Extract the (x, y) coordinate from the center of the cell holding the provided text.  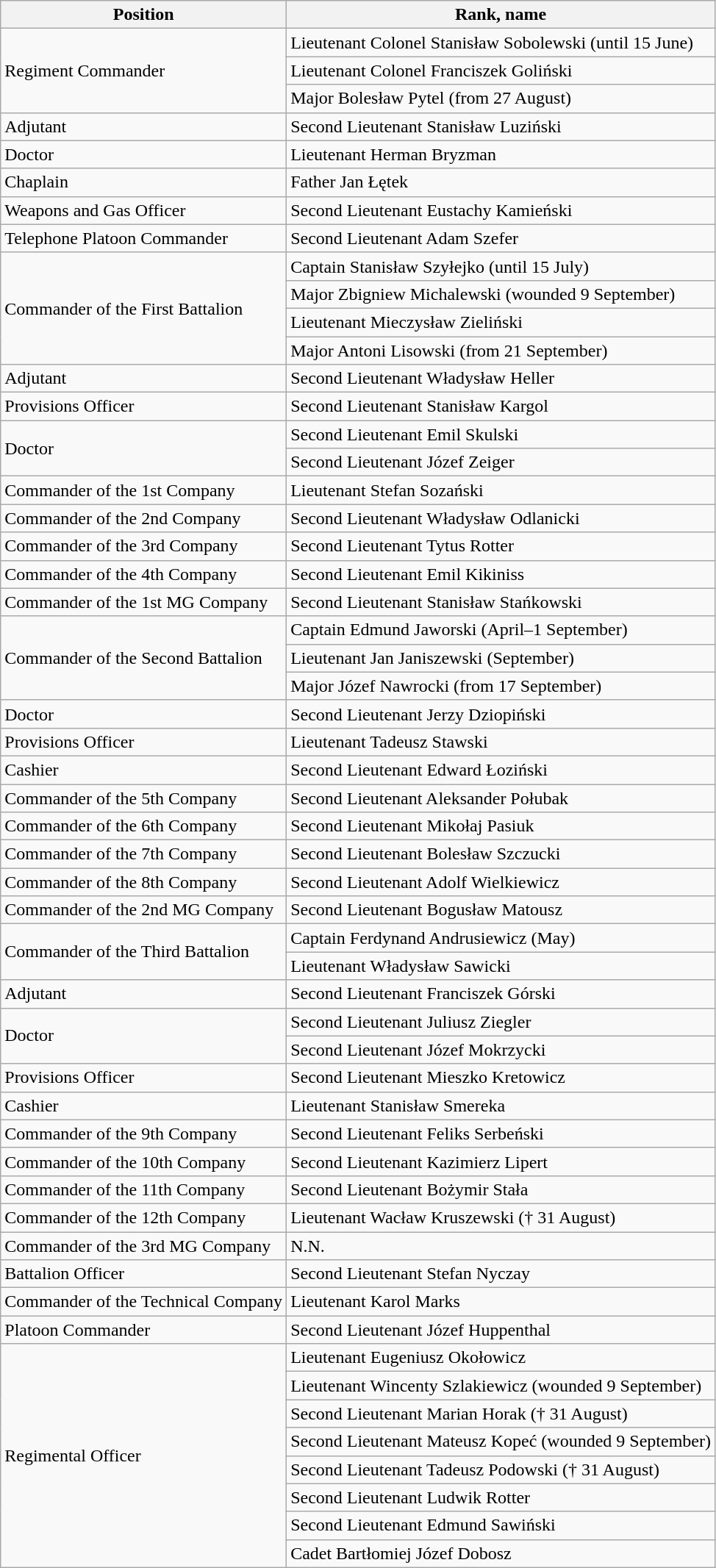
Major Bolesław Pytel (from 27 August) (501, 99)
Lieutenant Stanisław Smereka (501, 1106)
Lieutenant Wincenty Szlakiewicz (wounded 9 September) (501, 1386)
Second Lieutenant Kazimierz Lipert (501, 1161)
Second Lieutenant Aleksander Połubak (501, 798)
Second Lieutenant Stanisław Luziński (501, 126)
Lieutenant Jan Janiszewski (September) (501, 658)
Second Lieutenant Franciszek Górski (501, 994)
Lieutenant Stefan Sozański (501, 490)
Weapons and Gas Officer (144, 210)
Second Lieutenant Emil Kikiniss (501, 574)
Father Jan Łętek (501, 182)
Commander of the 2nd Company (144, 518)
Second Lieutenant Władysław Odlanicki (501, 518)
Commander of the 3rd MG Company (144, 1246)
Second Lieutenant Mateusz Kopeć (wounded 9 September) (501, 1442)
Commander of the 6th Company (144, 826)
Second Lieutenant Tytus Rotter (501, 546)
Commander of the 5th Company (144, 798)
Second Lieutenant Stanisław Stańkowski (501, 602)
Second Lieutenant Juliusz Ziegler (501, 1022)
Telephone Platoon Commander (144, 238)
Second Lieutenant Stefan Nyczay (501, 1274)
Second Lieutenant Marian Horak († 31 August) (501, 1414)
Lieutenant Herman Bryzman (501, 154)
Captain Ferdynand Andrusiewicz (May) (501, 938)
Second Lieutenant Edward Łoziński (501, 770)
Commander of the 12th Company (144, 1217)
Commander of the Second Battalion (144, 658)
Commander of the 1st Company (144, 490)
Second Lieutenant Józef Mokrzycki (501, 1050)
Lieutenant Colonel Franciszek Goliński (501, 71)
Major Józef Nawrocki (from 17 September) (501, 686)
Second Lieutenant Józef Huppenthal (501, 1330)
Commander of the Technical Company (144, 1302)
Second Lieutenant Ludwik Rotter (501, 1497)
Commander of the 11th Company (144, 1189)
Regiment Commander (144, 71)
Lieutenant Tadeusz Stawski (501, 742)
Second Lieutenant Feliks Serbeński (501, 1134)
Commander of the 10th Company (144, 1161)
Commander of the First Battalion (144, 308)
Rank, name (501, 15)
Commander of the 3rd Company (144, 546)
Commander of the 1st MG Company (144, 602)
Second Lieutenant Mieszko Kretowicz (501, 1078)
Second Lieutenant Mikołaj Pasiuk (501, 826)
Commander of the 8th Company (144, 882)
Position (144, 15)
Commander of the 4th Company (144, 574)
Second Lieutenant Władysław Heller (501, 379)
Second Lieutenant Eustachy Kamieński (501, 210)
Captain Edmund Jaworski (April–1 September) (501, 630)
Lieutenant Eugeniusz Okołowicz (501, 1358)
Second Lieutenant Adolf Wielkiewicz (501, 882)
Lieutenant Mieczysław Zieliński (501, 322)
Second Lieutenant Jerzy Dziopiński (501, 714)
Second Lieutenant Stanisław Kargol (501, 407)
Lieutenant Wacław Kruszewski († 31 August) (501, 1217)
Regimental Officer (144, 1456)
Second Lieutenant Bolesław Szczucki (501, 854)
Second Lieutenant Bożymir Stała (501, 1189)
Commander of the 9th Company (144, 1134)
Lieutenant Karol Marks (501, 1302)
Captain Stanisław Szyłejko (until 15 July) (501, 266)
Lieutenant Colonel Stanisław Sobolewski (until 15 June) (501, 43)
Second Lieutenant Tadeusz Podowski († 31 August) (501, 1469)
Platoon Commander (144, 1330)
Second Lieutenant Edmund Sawiński (501, 1525)
Second Lieutenant Adam Szefer (501, 238)
Commander of the 2nd MG Company (144, 910)
Commander of the 7th Company (144, 854)
N.N. (501, 1246)
Cadet Bartłomiej Józef Dobosz (501, 1553)
Second Lieutenant Emil Skulski (501, 434)
Major Zbigniew Michalewski (wounded 9 September) (501, 294)
Second Lieutenant Józef Zeiger (501, 462)
Battalion Officer (144, 1274)
Commander of the Third Battalion (144, 952)
Lieutenant Władysław Sawicki (501, 966)
Major Antoni Lisowski (from 21 September) (501, 351)
Chaplain (144, 182)
Second Lieutenant Bogusław Matousz (501, 910)
